Determine the [x, y] coordinate at the center of the cell enclosing the given text.  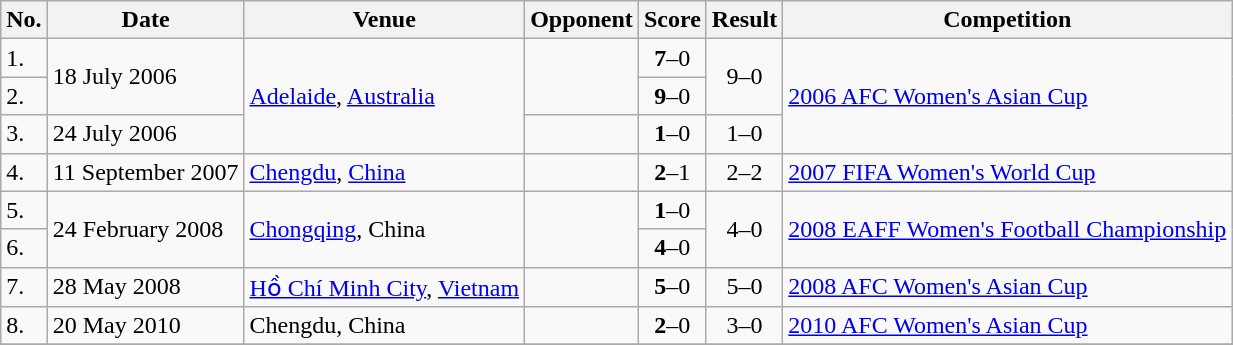
20 May 2010 [146, 326]
No. [24, 20]
2–2 [744, 172]
2010 AFC Women's Asian Cup [1008, 326]
7–0 [672, 58]
1. [24, 58]
Adelaide, Australia [384, 96]
5. [24, 210]
2. [24, 96]
11 September 2007 [146, 172]
Opponent [582, 20]
4. [24, 172]
3. [24, 134]
2007 FIFA Women's World Cup [1008, 172]
3–0 [744, 326]
24 July 2006 [146, 134]
Hồ Chí Minh City, Vietnam [384, 287]
Chongqing, China [384, 229]
Venue [384, 20]
Date [146, 20]
2008 EAFF Women's Football Championship [1008, 229]
7. [24, 287]
8. [24, 326]
28 May 2008 [146, 287]
Result [744, 20]
2–0 [672, 326]
2006 AFC Women's Asian Cup [1008, 96]
Competition [1008, 20]
Score [672, 20]
18 July 2006 [146, 77]
24 February 2008 [146, 229]
2–1 [672, 172]
2008 AFC Women's Asian Cup [1008, 287]
6. [24, 248]
